Find where the given text appears and provide that cell's center as (x, y) coordinate. 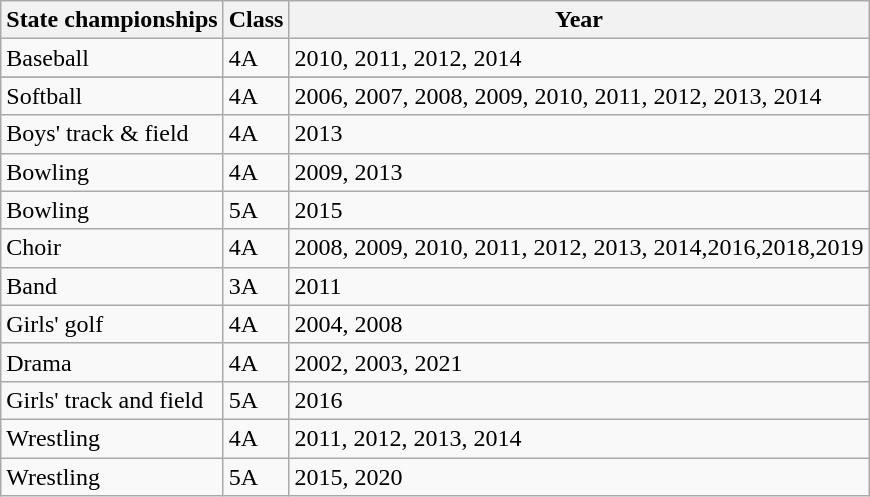
2006, 2007, 2008, 2009, 2010, 2011, 2012, 2013, 2014 (579, 96)
Class (256, 20)
3A (256, 286)
2015, 2020 (579, 477)
Baseball (112, 58)
2016 (579, 400)
2009, 2013 (579, 172)
2013 (579, 134)
Band (112, 286)
2008, 2009, 2010, 2011, 2012, 2013, 2014,2016,2018,2019 (579, 248)
Girls' golf (112, 324)
2004, 2008 (579, 324)
Boys' track & field (112, 134)
State championships (112, 20)
Choir (112, 248)
2011, 2012, 2013, 2014 (579, 438)
Year (579, 20)
Girls' track and field (112, 400)
2011 (579, 286)
Drama (112, 362)
Softball (112, 96)
2015 (579, 210)
2002, 2003, 2021 (579, 362)
2010, 2011, 2012, 2014 (579, 58)
